For the text-containing cell, return its midpoint in [x, y] coordinate format. 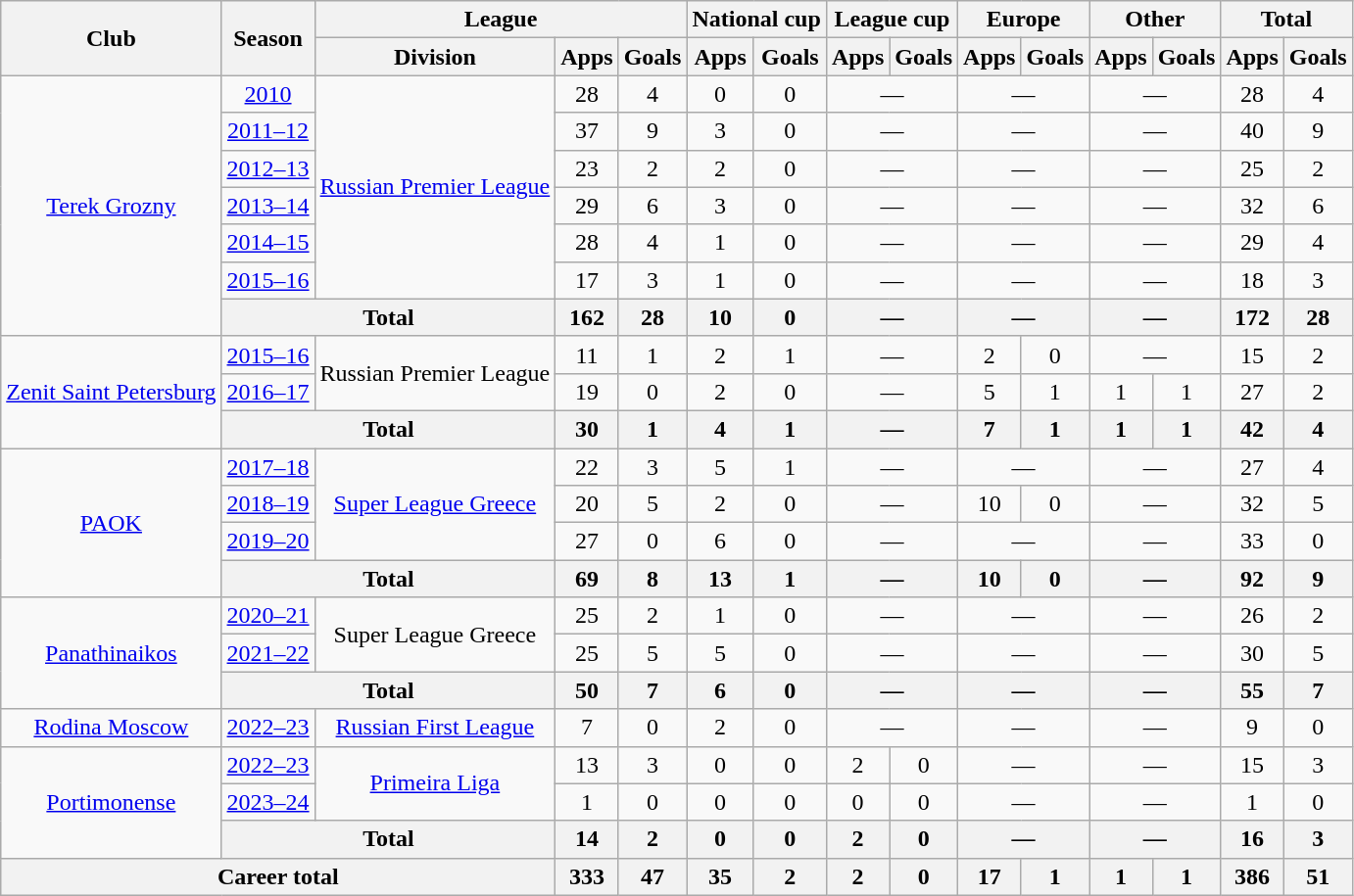
14 [587, 839]
386 [1252, 876]
333 [587, 876]
35 [720, 876]
2010 [268, 94]
2016–17 [268, 392]
37 [587, 131]
8 [653, 579]
20 [587, 504]
Career total [278, 876]
50 [587, 690]
42 [1252, 429]
League [501, 20]
Rodina Moscow [112, 728]
2014–15 [268, 243]
92 [1252, 579]
Other [1155, 20]
2021–22 [268, 653]
33 [1252, 542]
2019–20 [268, 542]
2017–18 [268, 467]
22 [587, 467]
69 [587, 579]
National cup [756, 20]
Europe [1024, 20]
Terek Grozny [112, 206]
162 [587, 317]
Club [112, 38]
16 [1252, 839]
11 [587, 354]
Portimonense [112, 802]
2011–12 [268, 131]
2012–13 [268, 168]
Panathinaikos [112, 653]
19 [587, 392]
PAOK [112, 523]
55 [1252, 690]
Season [268, 38]
Division [435, 57]
2020–21 [268, 616]
Zenit Saint Petersburg [112, 392]
2013–14 [268, 206]
League cup [892, 20]
26 [1252, 616]
51 [1318, 876]
2018–19 [268, 504]
Primeira Liga [435, 783]
Russian First League [435, 728]
172 [1252, 317]
18 [1252, 280]
2023–24 [268, 802]
47 [653, 876]
23 [587, 168]
40 [1252, 131]
